From the cell containing the given text, extract its center point as [x, y] coordinate. 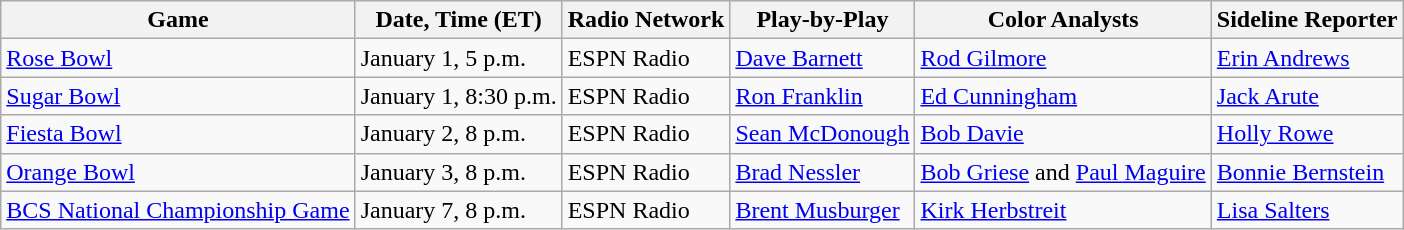
Bob Griese and Paul Maguire [1063, 172]
Brad Nessler [822, 172]
Radio Network [646, 20]
Bonnie Bernstein [1307, 172]
Brent Musburger [822, 210]
Holly Rowe [1307, 134]
Lisa Salters [1307, 210]
Color Analysts [1063, 20]
Ed Cunningham [1063, 96]
Jack Arute [1307, 96]
Play-by-Play [822, 20]
Rod Gilmore [1063, 58]
Sideline Reporter [1307, 20]
January 1, 5 p.m. [458, 58]
Bob Davie [1063, 134]
January 2, 8 p.m. [458, 134]
Rose Bowl [178, 58]
January 1, 8:30 p.m. [458, 96]
Date, Time (ET) [458, 20]
BCS National Championship Game [178, 210]
January 7, 8 p.m. [458, 210]
January 3, 8 p.m. [458, 172]
Game [178, 20]
Sugar Bowl [178, 96]
Orange Bowl [178, 172]
Fiesta Bowl [178, 134]
Sean McDonough [822, 134]
Ron Franklin [822, 96]
Kirk Herbstreit [1063, 210]
Erin Andrews [1307, 58]
Dave Barnett [822, 58]
